Find where the given text appears and provide that cell's center as [X, Y] coordinate. 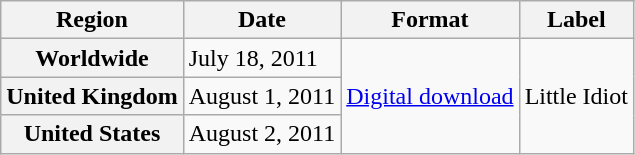
Date [262, 20]
July 18, 2011 [262, 58]
August 1, 2011 [262, 96]
United States [92, 134]
United Kingdom [92, 96]
Digital download [430, 96]
Format [430, 20]
Little Idiot [576, 96]
Region [92, 20]
August 2, 2011 [262, 134]
Worldwide [92, 58]
Label [576, 20]
